Capture the cell that displays the provided text and extract its (x, y) central coordinate. 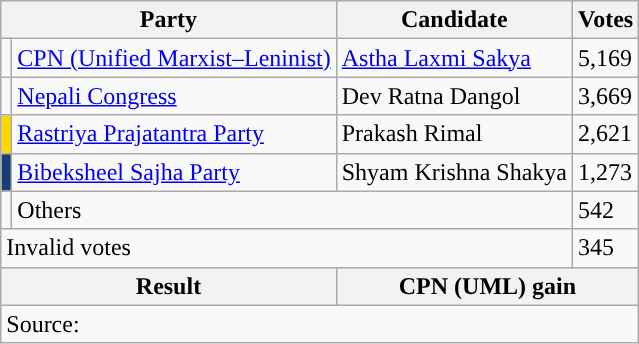
1,273 (606, 172)
542 (606, 210)
Party (168, 20)
Result (168, 286)
CPN (Unified Marxist–Leninist) (174, 58)
Candidate (454, 20)
345 (606, 248)
Shyam Krishna Shakya (454, 172)
Bibeksheel Sajha Party (174, 172)
Votes (606, 20)
Source: (320, 324)
Rastriya Prajatantra Party (174, 134)
Dev Ratna Dangol (454, 96)
Others (292, 210)
Nepali Congress (174, 96)
5,169 (606, 58)
Astha Laxmi Sakya (454, 58)
CPN (UML) gain (488, 286)
2,621 (606, 134)
3,669 (606, 96)
Prakash Rimal (454, 134)
Invalid votes (287, 248)
